Extract the [x, y] coordinate from the center of the cell holding the provided text.  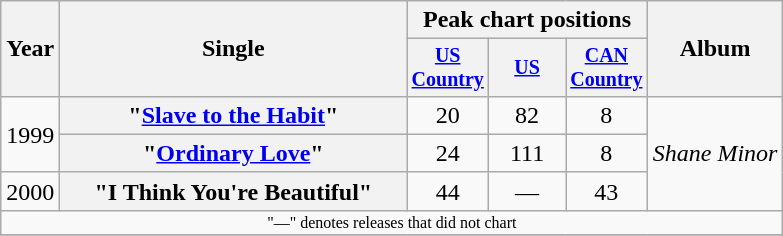
Peak chart positions [527, 20]
"I Think You're Beautiful" [234, 191]
CAN Country [607, 68]
— [528, 191]
US Country [448, 68]
"Ordinary Love" [234, 153]
82 [528, 115]
20 [448, 115]
44 [448, 191]
"—" denotes releases that did not chart [392, 222]
Album [715, 49]
Shane Minor [715, 153]
111 [528, 153]
1999 [30, 134]
US [528, 68]
"Slave to the Habit" [234, 115]
43 [607, 191]
24 [448, 153]
2000 [30, 191]
Single [234, 49]
Year [30, 49]
